Extract the (x, y) coordinate from the center of the cell holding the provided text.  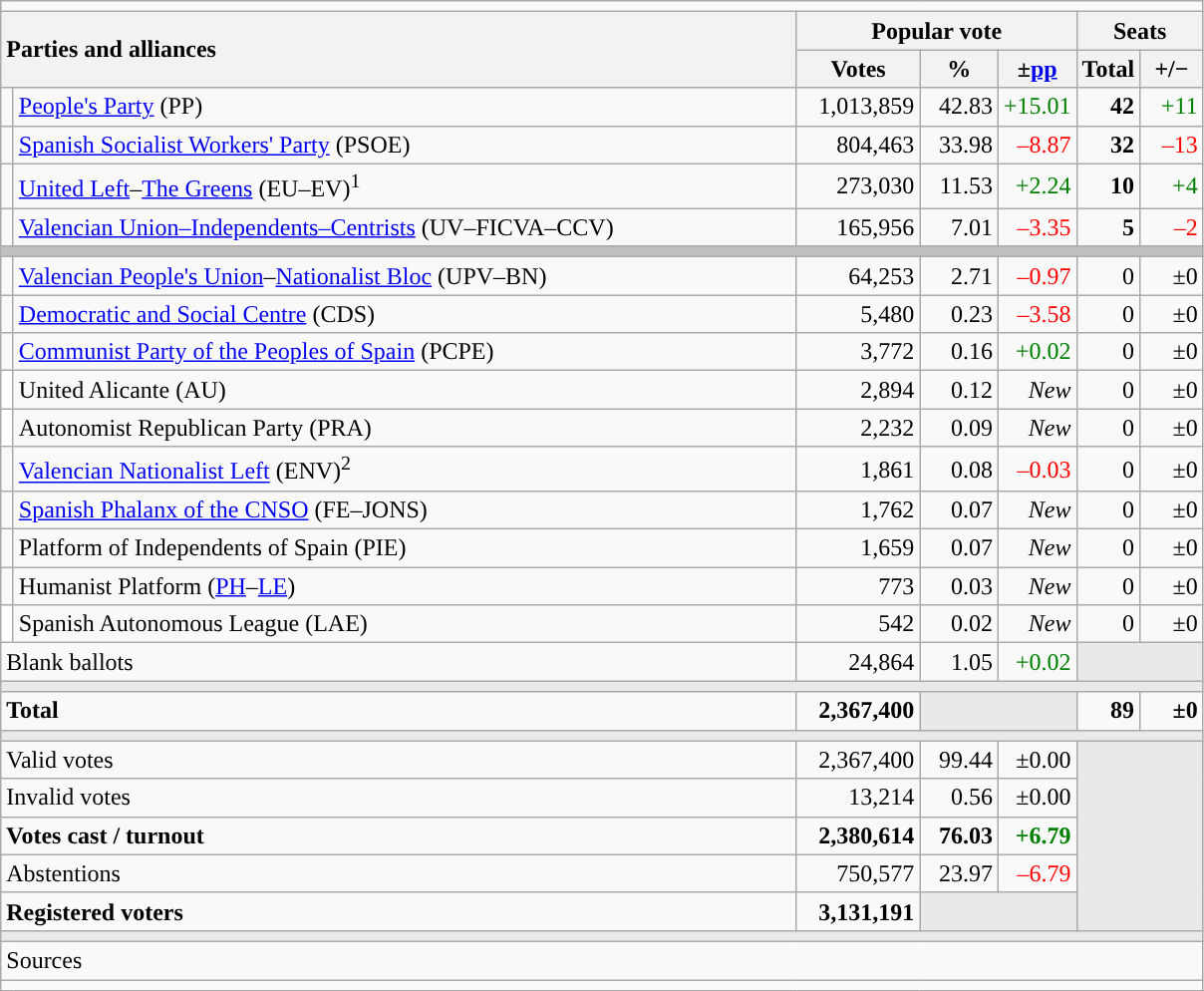
Spanish Phalanx of the CNSO (FE–JONS) (405, 510)
±pp (1037, 69)
Platform of Independents of Spain (PIE) (405, 548)
0.23 (959, 314)
32 (1108, 145)
–0.03 (1037, 469)
5,480 (858, 314)
1,762 (858, 510)
99.44 (959, 760)
Communist Party of the Peoples of Spain (PCPE) (405, 352)
Popular vote (937, 31)
42.83 (959, 107)
1.05 (959, 662)
Autonomist Republican Party (PRA) (405, 428)
Registered voters (399, 911)
Invalid votes (399, 798)
3,772 (858, 352)
10 (1108, 185)
Valencian People's Union–Nationalist Bloc (UPV–BN) (405, 276)
–0.97 (1037, 276)
United Left–The Greens (EU–EV)1 (405, 185)
1,659 (858, 548)
Votes cast / turnout (399, 835)
–8.87 (1037, 145)
24,864 (858, 662)
Parties and alliances (399, 50)
804,463 (858, 145)
42 (1108, 107)
+6.79 (1037, 835)
–2 (1172, 227)
0.03 (959, 586)
165,956 (858, 227)
542 (858, 624)
0.56 (959, 798)
23.97 (959, 873)
Spanish Autonomous League (LAE) (405, 624)
273,030 (858, 185)
0.16 (959, 352)
11.53 (959, 185)
Abstentions (399, 873)
People's Party (PP) (405, 107)
3,131,191 (858, 911)
2,380,614 (858, 835)
5 (1108, 227)
Humanist Platform (PH–LE) (405, 586)
0.09 (959, 428)
Votes (858, 69)
33.98 (959, 145)
773 (858, 586)
2.71 (959, 276)
2,894 (858, 390)
–13 (1172, 145)
1,013,859 (858, 107)
Democratic and Social Centre (CDS) (405, 314)
0.12 (959, 390)
+2.24 (1037, 185)
Valencian Union–Independents–Centrists (UV–FICVA–CCV) (405, 227)
% (959, 69)
–6.79 (1037, 873)
76.03 (959, 835)
89 (1108, 711)
Valencian Nationalist Left (ENV)2 (405, 469)
0.08 (959, 469)
+15.01 (1037, 107)
Valid votes (399, 760)
Seats (1140, 31)
2,232 (858, 428)
+/− (1172, 69)
+4 (1172, 185)
1,861 (858, 469)
Sources (602, 960)
64,253 (858, 276)
Blank ballots (399, 662)
Spanish Socialist Workers' Party (PSOE) (405, 145)
–3.35 (1037, 227)
United Alicante (AU) (405, 390)
0.02 (959, 624)
–3.58 (1037, 314)
7.01 (959, 227)
750,577 (858, 873)
+11 (1172, 107)
13,214 (858, 798)
